Identify which cell holds the provided text, then report its (X, Y) central coordinate. 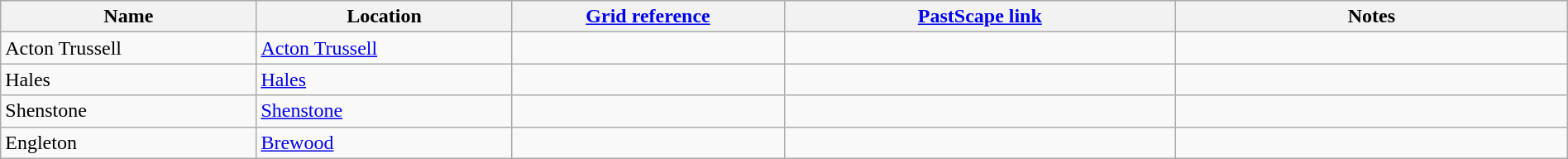
Grid reference (648, 17)
Engleton (129, 142)
Notes (1372, 17)
PastScape link (980, 17)
Location (384, 17)
Brewood (384, 142)
Name (129, 17)
